Find where the given text appears and provide that cell's center as [X, Y] coordinate. 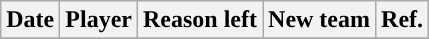
Date [30, 20]
Reason left [200, 20]
New team [320, 20]
Ref. [402, 20]
Player [99, 20]
